Scan for the cell matching the given text and deliver its (X, Y) coordinate at center. 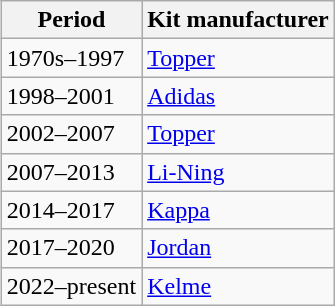
Jordan (238, 248)
Li-Ning (238, 172)
2007–2013 (71, 172)
2002–2007 (71, 134)
Kelme (238, 286)
Kappa (238, 210)
2014–2017 (71, 210)
Adidas (238, 96)
Kit manufacturer (238, 20)
1970s–1997 (71, 58)
2022–present (71, 286)
Period (71, 20)
1998–2001 (71, 96)
2017–2020 (71, 248)
